Provide the [X, Y] coordinate of the cell's center where the given text is located.  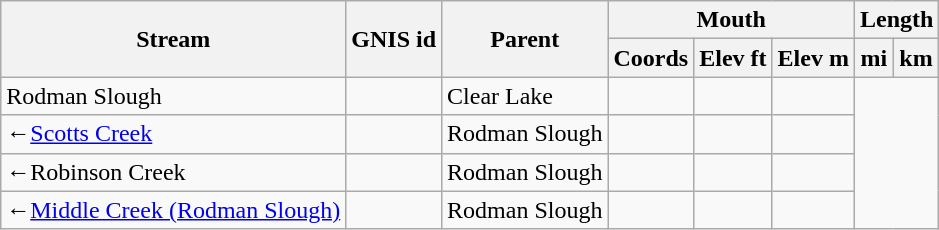
Length [896, 20]
Mouth [731, 20]
GNIS id [394, 39]
←Middle Creek (Rodman Slough) [174, 210]
Elev ft [733, 58]
mi [874, 58]
Stream [174, 39]
Elev m [813, 58]
←Robinson Creek [174, 172]
Parent [525, 39]
←Scotts Creek [174, 134]
Coords [651, 58]
Clear Lake [525, 96]
km [916, 58]
